Detect which cell encompasses the target text, then output its [X, Y] center coordinate. 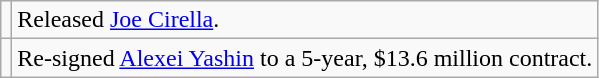
Re-signed Alexei Yashin to a 5-year, $13.6 million contract. [305, 58]
Released Joe Cirella. [305, 20]
